Provide the [x, y] coordinate of the cell's center where the given text is located.  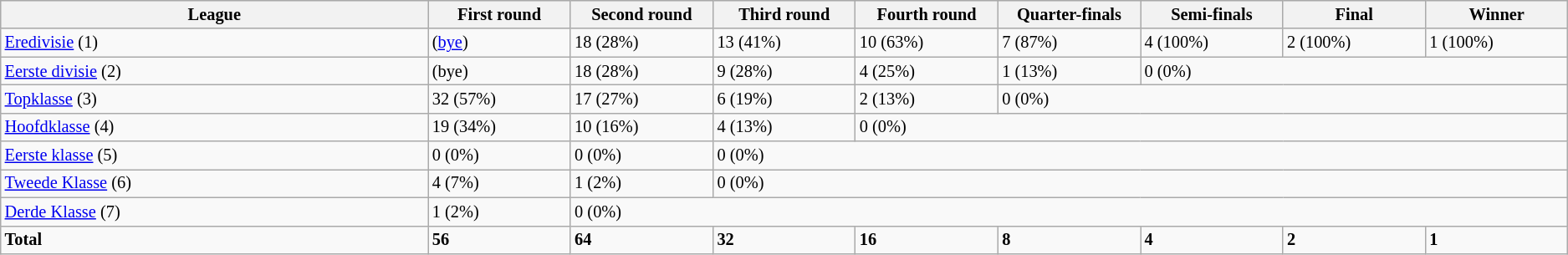
Semi-finals [1212, 14]
56 [499, 240]
7 (87%) [1069, 43]
Second round [641, 14]
32 (57%) [499, 99]
13 (41%) [784, 43]
16 [927, 240]
Derde Klasse (7) [214, 212]
4 (7%) [499, 183]
6 (19%) [784, 99]
Quarter-finals [1069, 14]
Eerste divisie (2) [214, 71]
32 [784, 240]
Total [214, 240]
Winner [1496, 14]
9 (28%) [784, 71]
League [214, 14]
10 (16%) [641, 127]
1 (13%) [1069, 71]
10 (63%) [927, 43]
Topklasse (3) [214, 99]
17 (27%) [641, 99]
19 (34%) [499, 127]
Hoofdklasse (4) [214, 127]
4 [1212, 240]
2 (13%) [927, 99]
Third round [784, 14]
Eredivisie (1) [214, 43]
8 [1069, 240]
Fourth round [927, 14]
4 (13%) [784, 127]
Tweede Klasse (6) [214, 183]
1 (100%) [1496, 43]
Eerste klasse (5) [214, 156]
4 (100%) [1212, 43]
First round [499, 14]
Final [1354, 14]
64 [641, 240]
2 [1354, 240]
1 [1496, 240]
4 (25%) [927, 71]
2 (100%) [1354, 43]
